Find where the given text appears and provide that cell's center as (X, Y) coordinate. 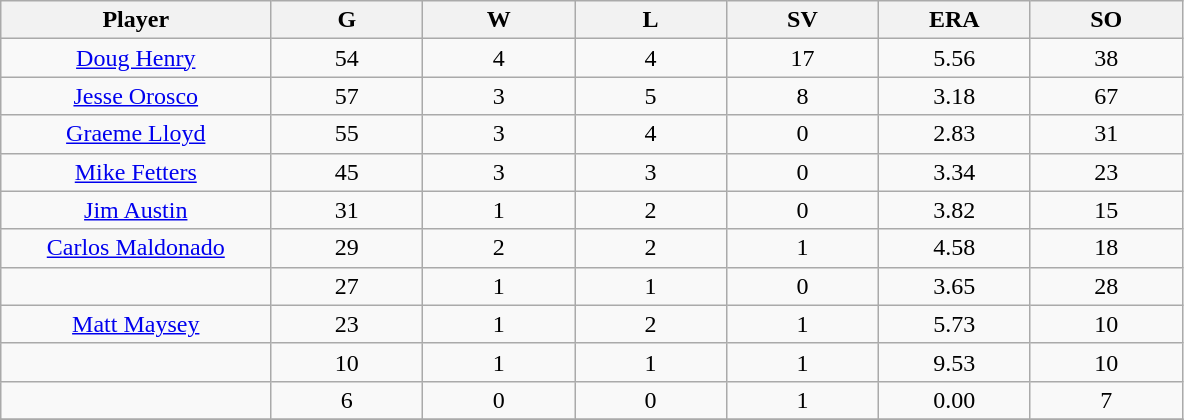
7 (1106, 400)
57 (347, 96)
15 (1106, 210)
0.00 (954, 400)
Jesse Orosco (136, 96)
45 (347, 172)
Jim Austin (136, 210)
5.56 (954, 58)
5.73 (954, 324)
3.18 (954, 96)
3.82 (954, 210)
SO (1106, 20)
G (347, 20)
3.65 (954, 286)
Mike Fetters (136, 172)
SV (802, 20)
3.34 (954, 172)
ERA (954, 20)
29 (347, 248)
55 (347, 134)
67 (1106, 96)
4.58 (954, 248)
Graeme Lloyd (136, 134)
9.53 (954, 362)
5 (651, 96)
Player (136, 20)
2.83 (954, 134)
8 (802, 96)
28 (1106, 286)
Doug Henry (136, 58)
L (651, 20)
17 (802, 58)
Carlos Maldonado (136, 248)
54 (347, 58)
Matt Maysey (136, 324)
18 (1106, 248)
6 (347, 400)
27 (347, 286)
38 (1106, 58)
W (499, 20)
